Return the [X, Y] coordinate for the center point of the cell that contains the specified text.  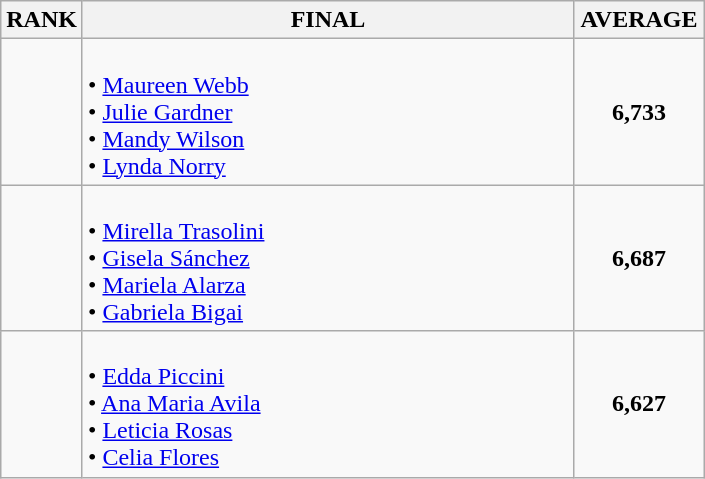
6,733 [640, 112]
FINAL [328, 20]
6,687 [640, 258]
• Mirella Trasolini• Gisela Sánchez• Mariela Alarza• Gabriela Bigai [328, 258]
• Edda Piccini• Ana Maria Avila• Leticia Rosas• Celia Flores [328, 404]
• Maureen Webb• Julie Gardner• Mandy Wilson• Lynda Norry [328, 112]
6,627 [640, 404]
AVERAGE [640, 20]
RANK [42, 20]
